Search for the cell housing the specified text and yield its (X, Y) center coordinate. 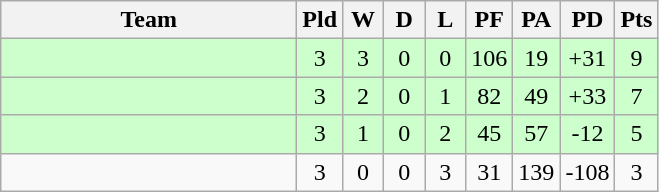
Pts (636, 20)
31 (490, 172)
PA (536, 20)
7 (636, 96)
139 (536, 172)
57 (536, 134)
W (364, 20)
49 (536, 96)
-12 (588, 134)
5 (636, 134)
PF (490, 20)
82 (490, 96)
Team (149, 20)
106 (490, 58)
L (446, 20)
45 (490, 134)
Pld (320, 20)
D (404, 20)
19 (536, 58)
PD (588, 20)
-108 (588, 172)
+33 (588, 96)
+31 (588, 58)
9 (636, 58)
